For the text-containing cell, return its midpoint in [x, y] coordinate format. 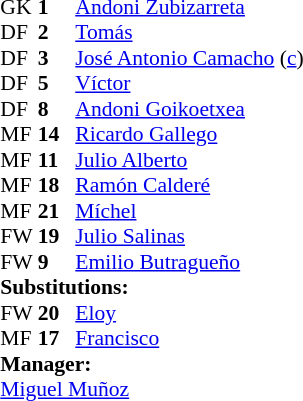
9 [57, 262]
Julio Alberto [189, 160]
Substitutions: [152, 287]
Tomás [189, 33]
Julio Salinas [189, 237]
20 [57, 313]
Ramón Calderé [189, 185]
Manager: [152, 364]
8 [57, 109]
José Antonio Camacho (c) [189, 58]
3 [57, 58]
11 [57, 160]
21 [57, 211]
2 [57, 33]
Ricardo Gallego [189, 135]
19 [57, 237]
17 [57, 339]
5 [57, 83]
Eloy [189, 313]
Andoni Goikoetxea [189, 109]
18 [57, 185]
Míchel [189, 211]
Víctor [189, 83]
Emilio Butragueño [189, 262]
14 [57, 135]
Francisco [189, 339]
